Extract the [X, Y] coordinate from the center of the cell holding the provided text.  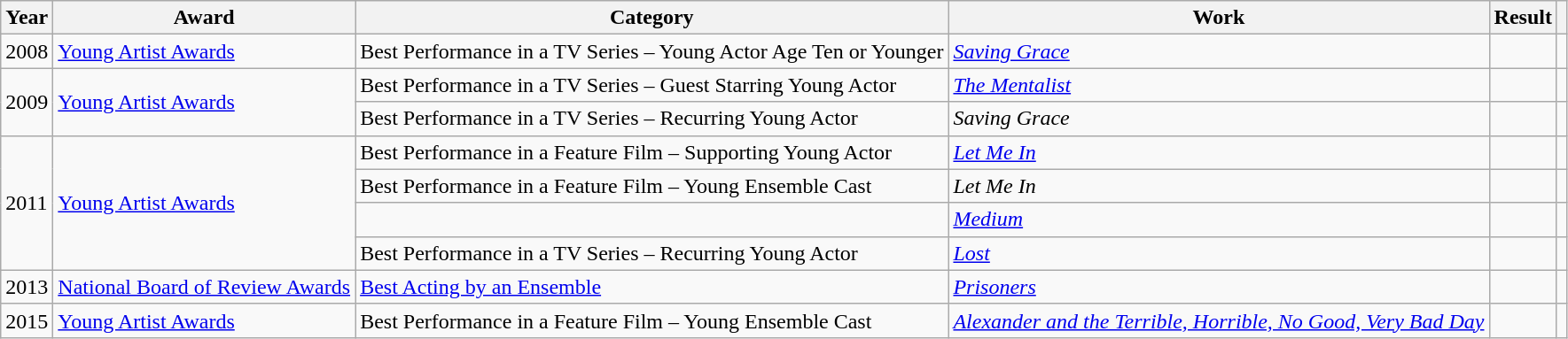
Medium [1219, 220]
2011 [27, 203]
2015 [27, 320]
Result [1523, 18]
Best Performance in a TV Series – Young Actor Age Ten or Younger [652, 51]
Best Performance in a Feature Film – Supporting Young Actor [652, 152]
2013 [27, 287]
2008 [27, 51]
Alexander and the Terrible, Horrible, No Good, Very Bad Day [1219, 320]
Lost [1219, 253]
National Board of Review Awards [204, 287]
2009 [27, 102]
Year [27, 18]
Prisoners [1219, 287]
The Mentalist [1219, 85]
Award [204, 18]
Best Acting by an Ensemble [652, 287]
Category [652, 18]
Work [1219, 18]
Best Performance in a TV Series – Guest Starring Young Actor [652, 85]
